Scan for the cell matching the given text and deliver its (x, y) coordinate at center. 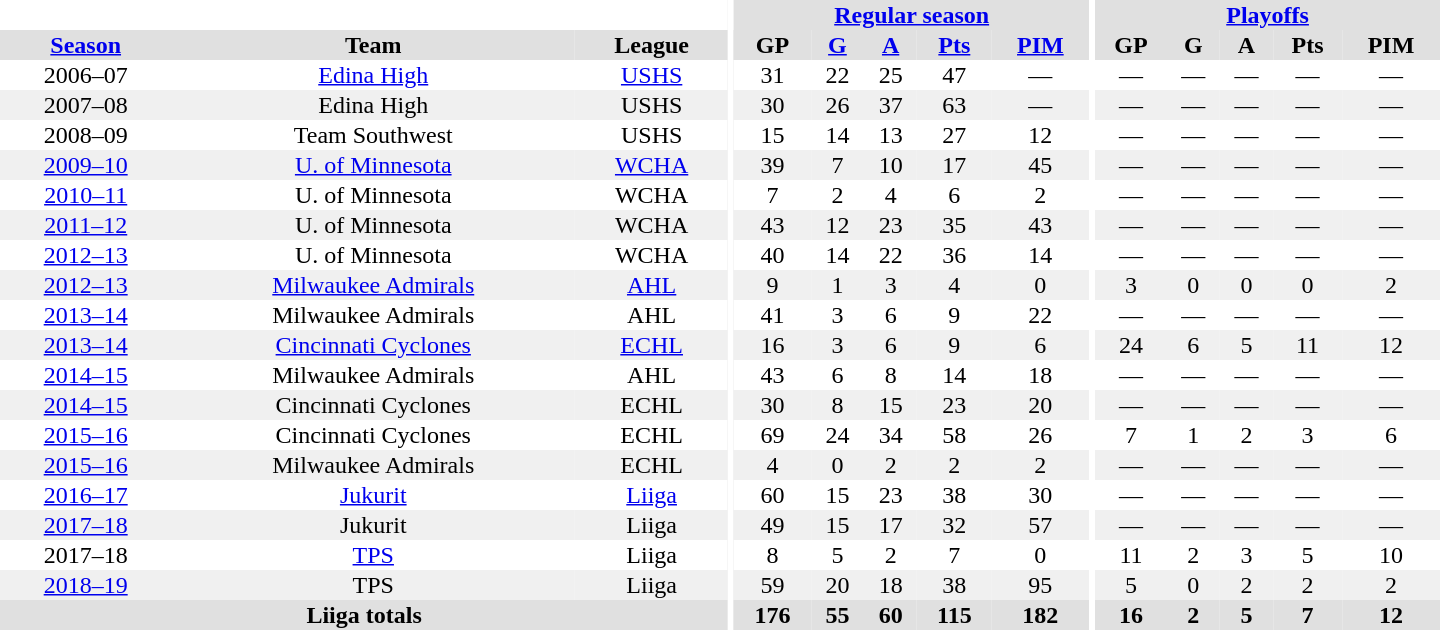
13 (890, 135)
Liiga totals (364, 615)
115 (954, 615)
34 (890, 435)
36 (954, 255)
32 (954, 525)
League (652, 45)
Team (373, 45)
27 (954, 135)
39 (772, 165)
40 (772, 255)
59 (772, 585)
63 (954, 105)
37 (890, 105)
41 (772, 315)
176 (772, 615)
45 (1040, 165)
55 (838, 615)
Playoffs (1268, 15)
2009–10 (86, 165)
57 (1040, 525)
2007–08 (86, 105)
2016–17 (86, 495)
95 (1040, 585)
49 (772, 525)
58 (954, 435)
2010–11 (86, 195)
Season (86, 45)
2008–09 (86, 135)
Regular season (912, 15)
35 (954, 225)
31 (772, 75)
2006–07 (86, 75)
182 (1040, 615)
69 (772, 435)
47 (954, 75)
25 (890, 75)
2018–19 (86, 585)
Team Southwest (373, 135)
2011–12 (86, 225)
